Determine the (x, y) coordinate at the center of the cell enclosing the given text.  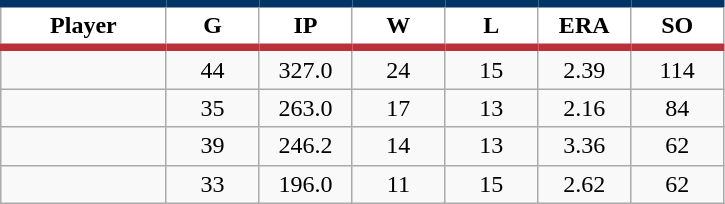
114 (678, 68)
3.36 (584, 146)
14 (398, 146)
L (492, 26)
W (398, 26)
33 (212, 184)
SO (678, 26)
17 (398, 108)
246.2 (306, 146)
11 (398, 184)
35 (212, 108)
39 (212, 146)
84 (678, 108)
IP (306, 26)
2.16 (584, 108)
24 (398, 68)
196.0 (306, 184)
2.39 (584, 68)
ERA (584, 26)
2.62 (584, 184)
G (212, 26)
Player (84, 26)
263.0 (306, 108)
44 (212, 68)
327.0 (306, 68)
